Provide the (X, Y) coordinate of the cell's center where the given text is located.  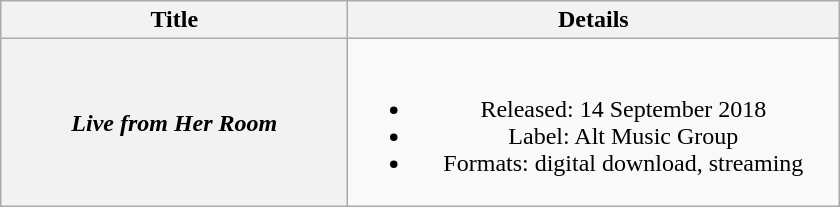
Live from Her Room (174, 122)
Details (594, 20)
Title (174, 20)
Released: 14 September 2018Label: Alt Music GroupFormats: digital download, streaming (594, 122)
